Search for the cell housing the specified text and yield its (x, y) center coordinate. 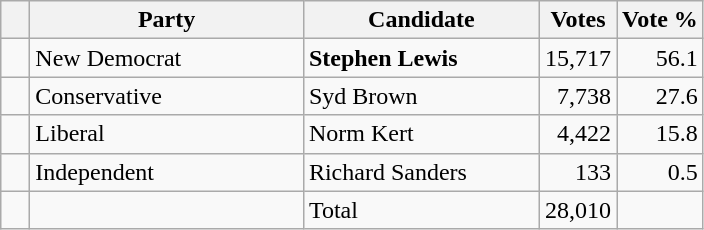
Conservative (167, 96)
Independent (167, 172)
Vote % (660, 20)
Liberal (167, 134)
Stephen Lewis (421, 58)
27.6 (660, 96)
4,422 (578, 134)
Total (421, 210)
15.8 (660, 134)
0.5 (660, 172)
Syd Brown (421, 96)
Norm Kert (421, 134)
133 (578, 172)
Richard Sanders (421, 172)
28,010 (578, 210)
7,738 (578, 96)
New Democrat (167, 58)
Party (167, 20)
Candidate (421, 20)
Votes (578, 20)
56.1 (660, 58)
15,717 (578, 58)
